Determine the (X, Y) coordinate at the center of the cell enclosing the given text.  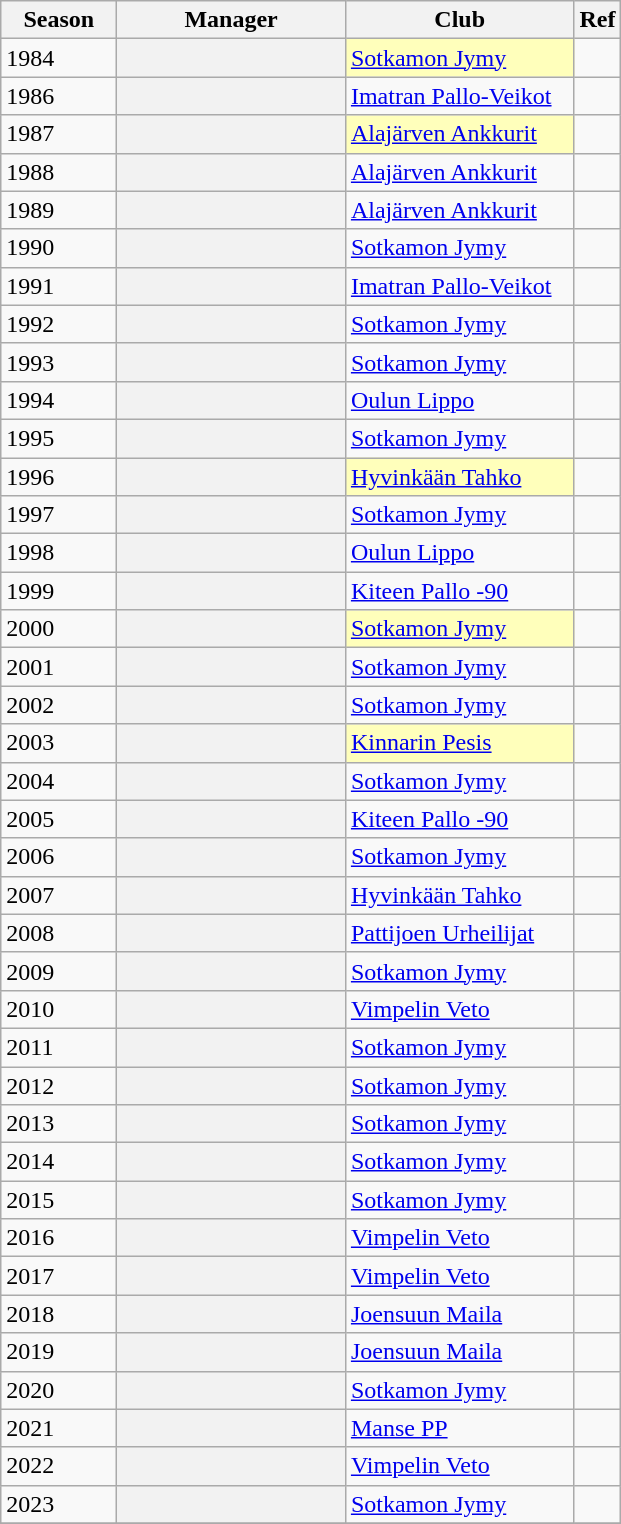
1991 (59, 286)
Ref (598, 20)
1994 (59, 400)
Manager (232, 20)
1986 (59, 96)
2010 (59, 1009)
Club (460, 20)
2017 (59, 1276)
2009 (59, 971)
2012 (59, 1085)
2019 (59, 1352)
1992 (59, 324)
2016 (59, 1238)
2014 (59, 1162)
2022 (59, 1466)
2007 (59, 895)
1990 (59, 248)
2004 (59, 781)
2018 (59, 1314)
1996 (59, 477)
1989 (59, 210)
2011 (59, 1047)
1987 (59, 134)
2008 (59, 933)
1995 (59, 438)
2021 (59, 1428)
Kinnarin Pesis (460, 743)
2001 (59, 667)
1999 (59, 591)
2023 (59, 1504)
2005 (59, 819)
2002 (59, 705)
1988 (59, 172)
Pattijoen Urheilijat (460, 933)
2020 (59, 1390)
2006 (59, 857)
Season (59, 20)
2000 (59, 629)
1993 (59, 362)
2003 (59, 743)
1998 (59, 553)
2013 (59, 1124)
Manse PP (460, 1428)
2015 (59, 1200)
1997 (59, 515)
1984 (59, 58)
